For the text-containing cell, return its midpoint in [x, y] coordinate format. 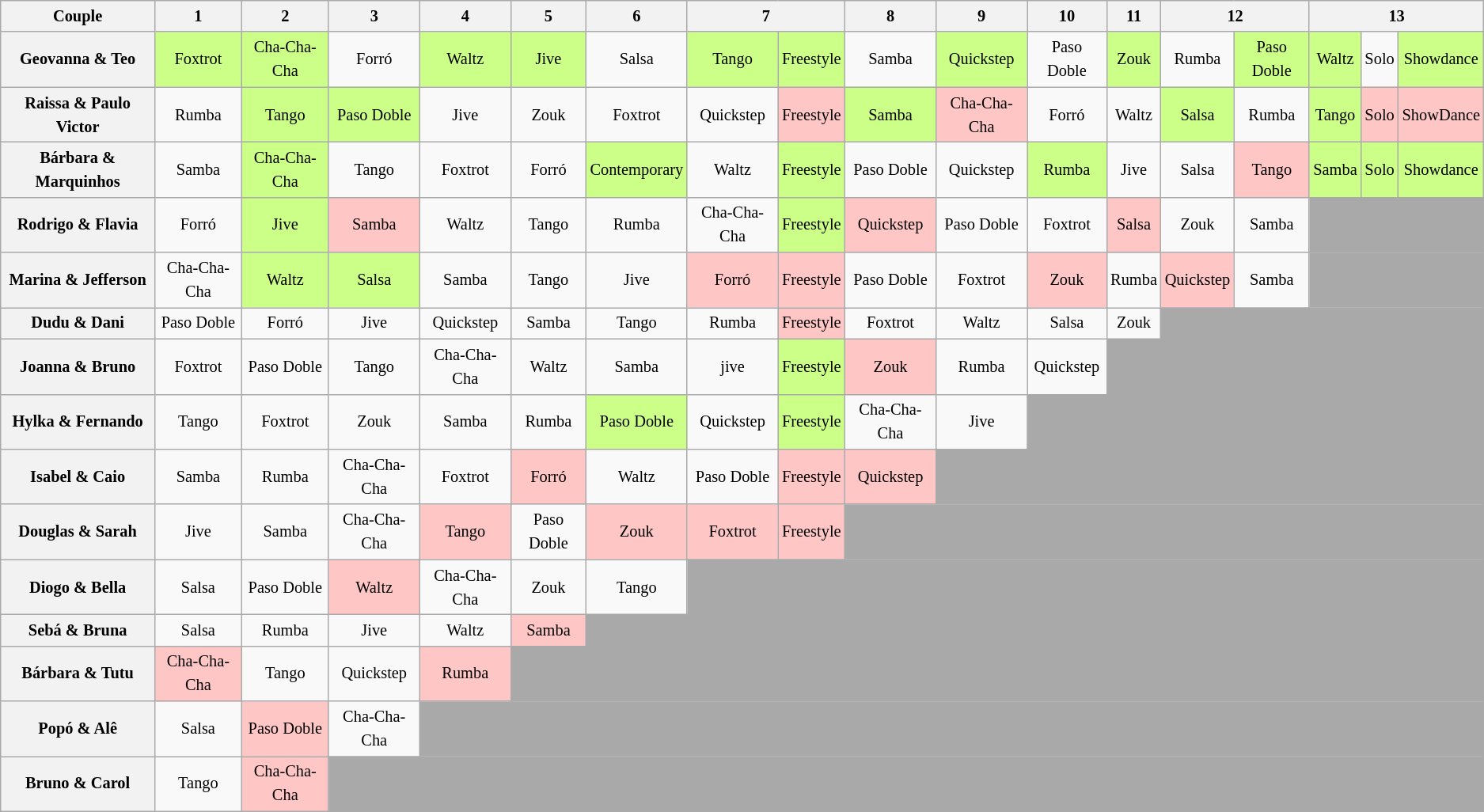
Dudu & Dani [78, 323]
ShowDance [1441, 115]
11 [1133, 16]
3 [374, 16]
Raissa & Paulo Victor [78, 115]
Douglas & Sarah [78, 532]
12 [1235, 16]
6 [636, 16]
Hylka & Fernando [78, 422]
Isabel & Caio [78, 476]
5 [548, 16]
jive [733, 366]
Joanna & Bruno [78, 366]
Contemporary [636, 169]
Popó & Alê [78, 729]
2 [285, 16]
Bruno & Carol [78, 784]
1 [198, 16]
Sebá & Bruna [78, 630]
Bárbara & Tutu [78, 674]
13 [1396, 16]
Bárbara & Marquinhos [78, 169]
9 [981, 16]
10 [1067, 16]
Rodrigo & Flavia [78, 225]
Geovanna & Teo [78, 59]
Couple [78, 16]
Diogo & Bella [78, 587]
8 [890, 16]
Marina & Jefferson [78, 280]
4 [465, 16]
7 [766, 16]
